Provide the (x, y) coordinate of the cell's center where the given text is located.  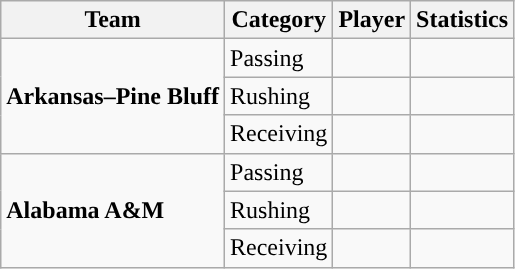
Arkansas–Pine Bluff (113, 96)
Statistics (462, 20)
Category (279, 20)
Team (113, 20)
Alabama A&M (113, 210)
Player (372, 20)
